Search for the cell housing the specified text and yield its [X, Y] center coordinate. 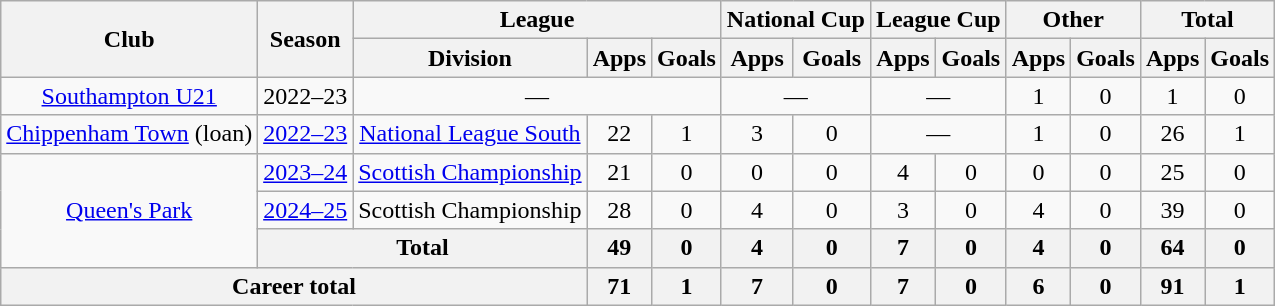
League [538, 20]
Southampton U21 [130, 96]
39 [1172, 210]
League Cup [938, 20]
Queen's Park [130, 210]
26 [1172, 134]
25 [1172, 172]
21 [619, 172]
91 [1172, 286]
Career total [294, 286]
National League South [470, 134]
Other [1073, 20]
National Cup [796, 20]
22 [619, 134]
49 [619, 248]
2023–24 [306, 172]
Season [306, 39]
Division [470, 58]
28 [619, 210]
Chippenham Town (loan) [130, 134]
64 [1172, 248]
6 [1038, 286]
2024–25 [306, 210]
Club [130, 39]
71 [619, 286]
